Identify which cell holds the provided text, then report its (x, y) central coordinate. 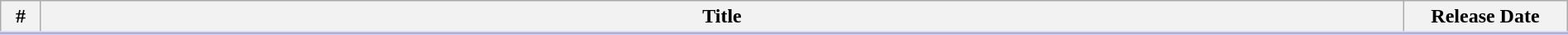
Title (721, 17)
# (22, 17)
Release Date (1485, 17)
